From the cell containing the given text, extract its center point as (X, Y) coordinate. 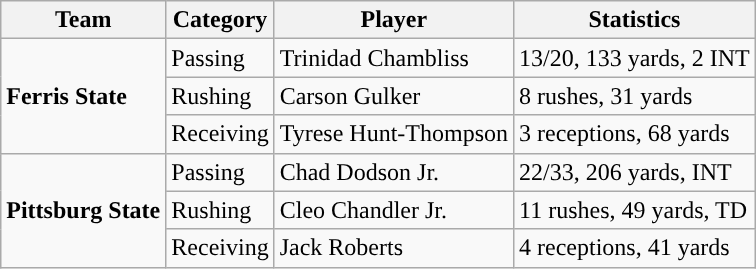
22/33, 206 yards, INT (635, 172)
Pittsburg State (84, 210)
Tyrese Hunt-Thompson (394, 134)
Player (394, 20)
Trinidad Chambliss (394, 58)
Chad Dodson Jr. (394, 172)
Team (84, 20)
3 receptions, 68 yards (635, 134)
8 rushes, 31 yards (635, 96)
Jack Roberts (394, 248)
4 receptions, 41 yards (635, 248)
13/20, 133 yards, 2 INT (635, 58)
Ferris State (84, 96)
Statistics (635, 20)
Cleo Chandler Jr. (394, 210)
11 rushes, 49 yards, TD (635, 210)
Category (220, 20)
Carson Gulker (394, 96)
